Determine the [x, y] coordinate at the center of the cell enclosing the given text.  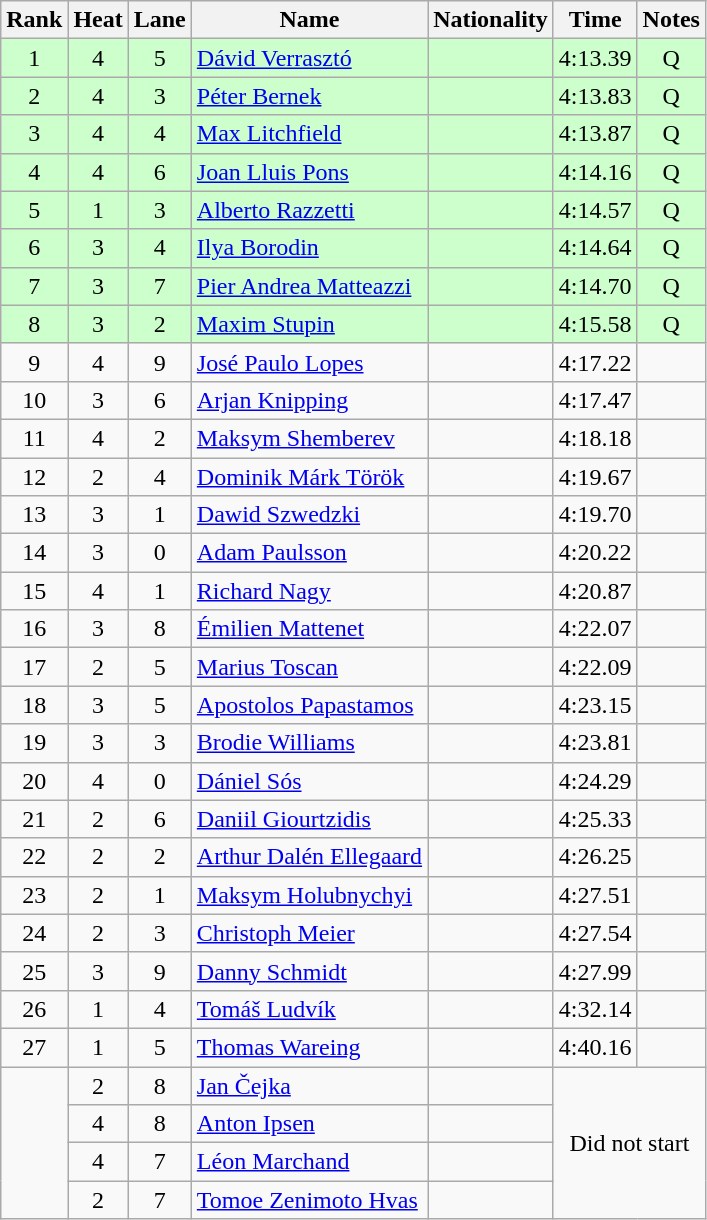
Did not start [629, 1142]
Max Litchfield [309, 134]
Alberto Razzetti [309, 210]
21 [34, 819]
Time [595, 20]
4:17.22 [595, 362]
20 [34, 781]
19 [34, 743]
Maksym Holubnychyi [309, 895]
4:32.14 [595, 1009]
Brodie Williams [309, 743]
23 [34, 895]
Heat [98, 20]
4:27.99 [595, 971]
18 [34, 705]
Anton Ipsen [309, 1124]
4:14.64 [595, 248]
Dávid Verrasztó [309, 58]
Christoph Meier [309, 933]
Rank [34, 20]
Apostolos Papastamos [309, 705]
Dominik Márk Török [309, 477]
Tomoe Zenimoto Hvas [309, 1200]
Notes [671, 20]
Émilien Mattenet [309, 629]
4:26.25 [595, 857]
Léon Marchand [309, 1162]
15 [34, 591]
4:14.70 [595, 286]
4:14.16 [595, 172]
14 [34, 553]
Richard Nagy [309, 591]
Jan Čejka [309, 1085]
4:22.07 [595, 629]
Dániel Sós [309, 781]
4:17.47 [595, 400]
Lane [160, 20]
Adam Paulsson [309, 553]
10 [34, 400]
4:20.87 [595, 591]
Ilya Borodin [309, 248]
Arthur Dalén Ellegaard [309, 857]
24 [34, 933]
Joan Lluis Pons [309, 172]
17 [34, 667]
Marius Toscan [309, 667]
4:20.22 [595, 553]
4:23.15 [595, 705]
12 [34, 477]
Thomas Wareing [309, 1047]
Danny Schmidt [309, 971]
Nationality [491, 20]
16 [34, 629]
4:13.39 [595, 58]
Tomáš Ludvík [309, 1009]
Maksym Shemberev [309, 438]
27 [34, 1047]
26 [34, 1009]
Pier Andrea Matteazzi [309, 286]
4:15.58 [595, 324]
4:24.29 [595, 781]
Maxim Stupin [309, 324]
4:25.33 [595, 819]
4:18.18 [595, 438]
4:19.67 [595, 477]
22 [34, 857]
José Paulo Lopes [309, 362]
4:22.09 [595, 667]
4:13.87 [595, 134]
4:23.81 [595, 743]
4:14.57 [595, 210]
Name [309, 20]
Daniil Giourtzidis [309, 819]
4:27.54 [595, 933]
13 [34, 515]
4:27.51 [595, 895]
4:40.16 [595, 1047]
Dawid Szwedzki [309, 515]
Péter Bernek [309, 96]
11 [34, 438]
25 [34, 971]
4:13.83 [595, 96]
4:19.70 [595, 515]
Arjan Knipping [309, 400]
